Determine the (X, Y) coordinate at the center of the cell enclosing the given text.  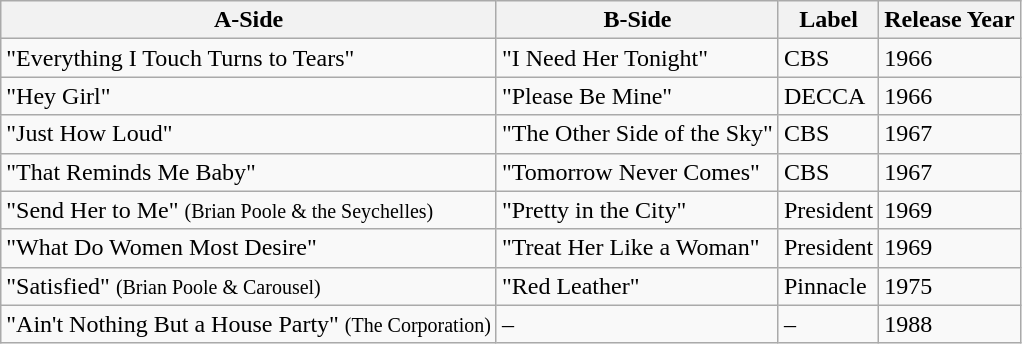
Release Year (950, 20)
"That Reminds Me Baby" (249, 172)
A-Side (249, 20)
"Tomorrow Never Comes" (637, 172)
"The Other Side of the Sky" (637, 134)
"Send Her to Me" (Brian Poole & the Seychelles) (249, 210)
"Everything I Touch Turns to Tears" (249, 58)
"Please Be Mine" (637, 96)
1988 (950, 324)
"Just How Loud" (249, 134)
"Hey Girl" (249, 96)
DECCA (828, 96)
1975 (950, 286)
"Treat Her Like a Woman" (637, 248)
"What Do Women Most Desire" (249, 248)
Label (828, 20)
Pinnacle (828, 286)
"Red Leather" (637, 286)
"Satisfied" (Brian Poole & Carousel) (249, 286)
"Pretty in the City" (637, 210)
B-Side (637, 20)
"Ain't Nothing But a House Party" (The Corporation) (249, 324)
"I Need Her Tonight" (637, 58)
